Search for the cell housing the specified text and yield its [x, y] center coordinate. 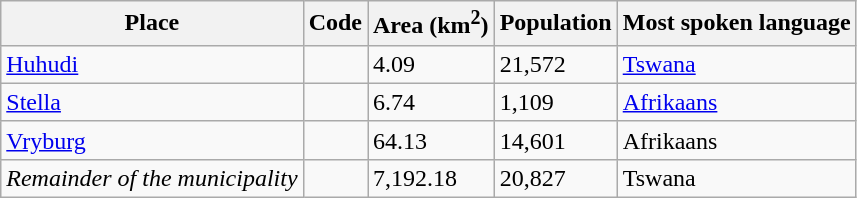
Area (km2) [432, 24]
Stella [152, 102]
14,601 [556, 140]
4.09 [432, 64]
20,827 [556, 178]
7,192.18 [432, 178]
Huhudi [152, 64]
1,109 [556, 102]
Remainder of the municipality [152, 178]
Vryburg [152, 140]
Code [335, 24]
64.13 [432, 140]
Most spoken language [736, 24]
21,572 [556, 64]
6.74 [432, 102]
Place [152, 24]
Population [556, 24]
